Output the [X, Y] coordinate of the center of the cell containing the given text.  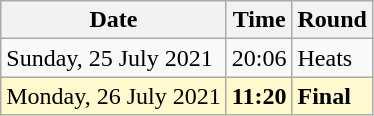
Final [332, 96]
Sunday, 25 July 2021 [114, 58]
Heats [332, 58]
Round [332, 20]
Date [114, 20]
20:06 [259, 58]
11:20 [259, 96]
Monday, 26 July 2021 [114, 96]
Time [259, 20]
